Extract the [X, Y] coordinate from the center of the cell holding the provided text.  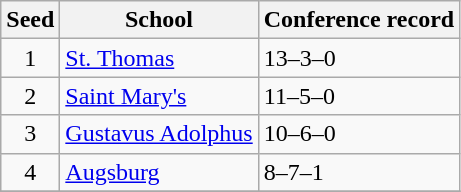
11–5–0 [358, 96]
Seed [30, 20]
St. Thomas [159, 58]
4 [30, 172]
Saint Mary's [159, 96]
10–6–0 [358, 134]
1 [30, 58]
8–7–1 [358, 172]
3 [30, 134]
Augsburg [159, 172]
Gustavus Adolphus [159, 134]
2 [30, 96]
School [159, 20]
13–3–0 [358, 58]
Conference record [358, 20]
